Identify which cell holds the provided text, then report its (x, y) central coordinate. 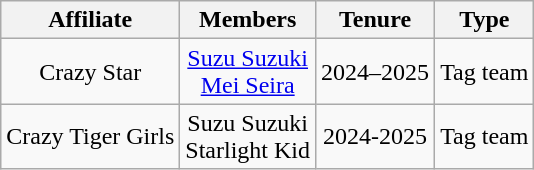
2024–2025 (376, 72)
Tenure (376, 20)
2024-2025 (376, 136)
Members (248, 20)
Type (484, 20)
Crazy Star (90, 72)
Suzu SuzukiMei Seira (248, 72)
Suzu SuzukiStarlight Kid (248, 136)
Affiliate (90, 20)
Crazy Tiger Girls (90, 136)
